Detect which cell encompasses the target text, then output its [x, y] center coordinate. 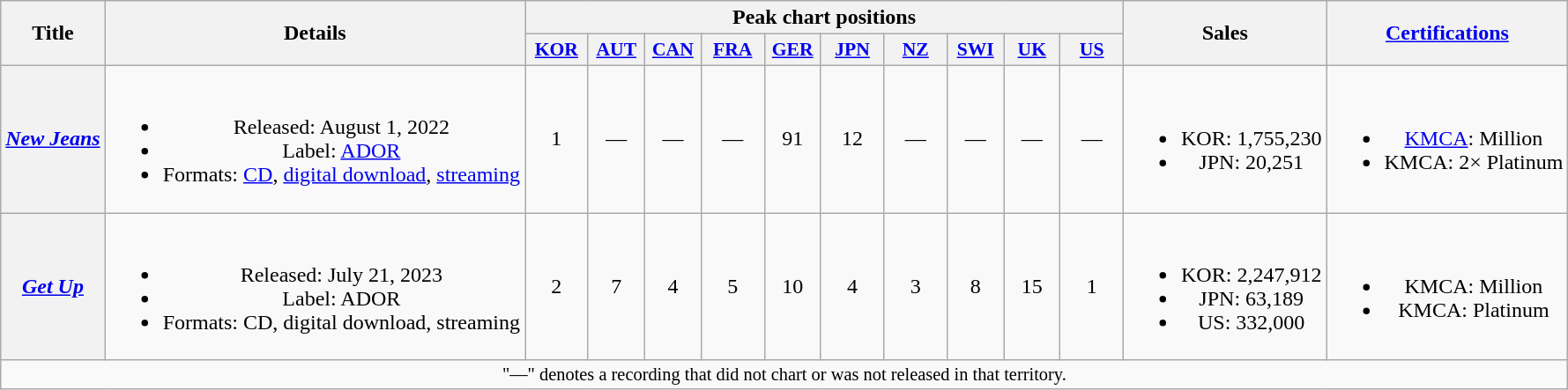
8 [976, 287]
Released: August 1, 2022Label: ADORFormats: CD, digital download, streaming [315, 139]
5 [732, 287]
Details [315, 33]
Sales [1225, 33]
Peak chart positions [825, 18]
CAN [673, 50]
GER [792, 50]
Certifications [1447, 33]
Get Up [53, 287]
KMCA: MillionKMCA: Platinum [1447, 287]
Released: July 21, 2023Label: ADORFormats: CD, digital download, streaming [315, 287]
10 [792, 287]
KMCA: MillionKMCA: 2× Platinum [1447, 139]
"—" denotes a recording that did not chart or was not released in that territory. [784, 375]
New Jeans [53, 139]
KOR: 2,247,912JPN: 63,189US: 332,000 [1225, 287]
JPN [852, 50]
KOR: 1,755,230JPN: 20,251 [1225, 139]
UK [1032, 50]
3 [916, 287]
12 [852, 139]
15 [1032, 287]
US [1092, 50]
KOR [557, 50]
91 [792, 139]
FRA [732, 50]
NZ [916, 50]
Title [53, 33]
2 [557, 287]
SWI [976, 50]
7 [616, 287]
AUT [616, 50]
